Return the (X, Y) coordinate for the center point of the cell that contains the specified text.  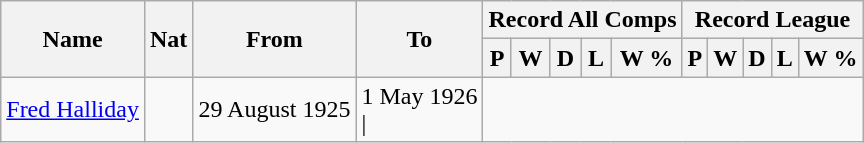
From (274, 39)
To (420, 39)
1 May 1926| (420, 110)
Nat (168, 39)
Fred Halliday (73, 110)
Name (73, 39)
Record All Comps (582, 20)
Record League (772, 20)
29 August 1925 (274, 110)
